Pinpoint the cell where the given text exists, returning its [X, Y] midpoint coordinate. 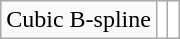
Cubic B-spline [79, 20]
